Detect which cell encompasses the target text, then output its [x, y] center coordinate. 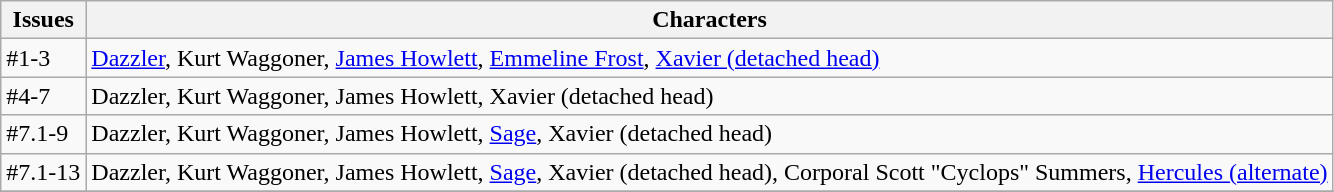
Issues [44, 20]
Dazzler, Kurt Waggoner, James Howlett, Xavier (detached head) [710, 96]
#7.1-9 [44, 134]
#1-3 [44, 58]
#7.1-13 [44, 172]
Dazzler, Kurt Waggoner, James Howlett, Sage, Xavier (detached head) [710, 134]
Characters [710, 20]
Dazzler, Kurt Waggoner, James Howlett, Emmeline Frost, Xavier (detached head) [710, 58]
Dazzler, Kurt Waggoner, James Howlett, Sage, Xavier (detached head), Corporal Scott "Cyclops" Summers, Hercules (alternate) [710, 172]
#4-7 [44, 96]
